Determine the (x, y) coordinate at the center of the cell enclosing the given text.  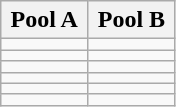
Pool A (44, 20)
Pool B (132, 20)
